Identify which cell holds the provided text, then report its (x, y) central coordinate. 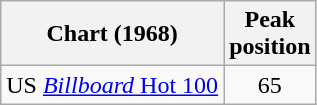
Peakposition (270, 34)
65 (270, 85)
US Billboard Hot 100 (112, 85)
Chart (1968) (112, 34)
